Return [x, y] of the center of cell containing provided text 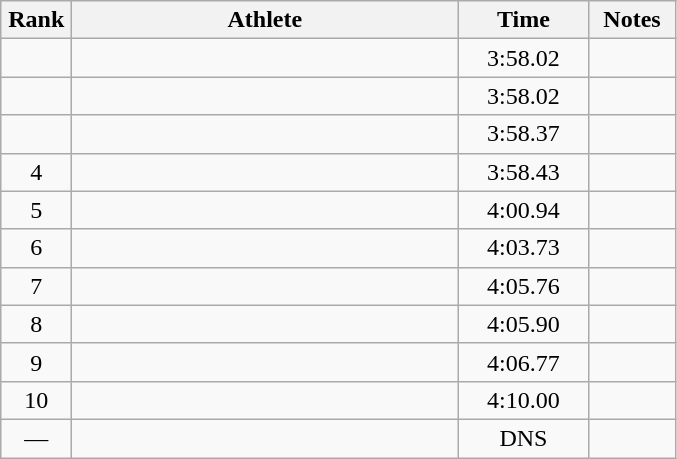
Time [524, 20]
9 [36, 362]
4 [36, 172]
4:06.77 [524, 362]
— [36, 438]
4:03.73 [524, 248]
5 [36, 210]
4:10.00 [524, 400]
Rank [36, 20]
4:05.76 [524, 286]
3:58.43 [524, 172]
8 [36, 324]
10 [36, 400]
4:05.90 [524, 324]
Notes [632, 20]
4:00.94 [524, 210]
DNS [524, 438]
6 [36, 248]
Athlete [265, 20]
3:58.37 [524, 134]
7 [36, 286]
